Provide the [X, Y] coordinate of the cell's center where the given text is located.  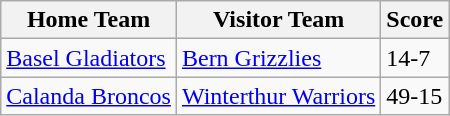
Score [415, 20]
49-15 [415, 96]
Bern Grizzlies [278, 58]
Calanda Broncos [89, 96]
14-7 [415, 58]
Home Team [89, 20]
Visitor Team [278, 20]
Winterthur Warriors [278, 96]
Basel Gladiators [89, 58]
